Detect which cell encompasses the target text, then output its [x, y] center coordinate. 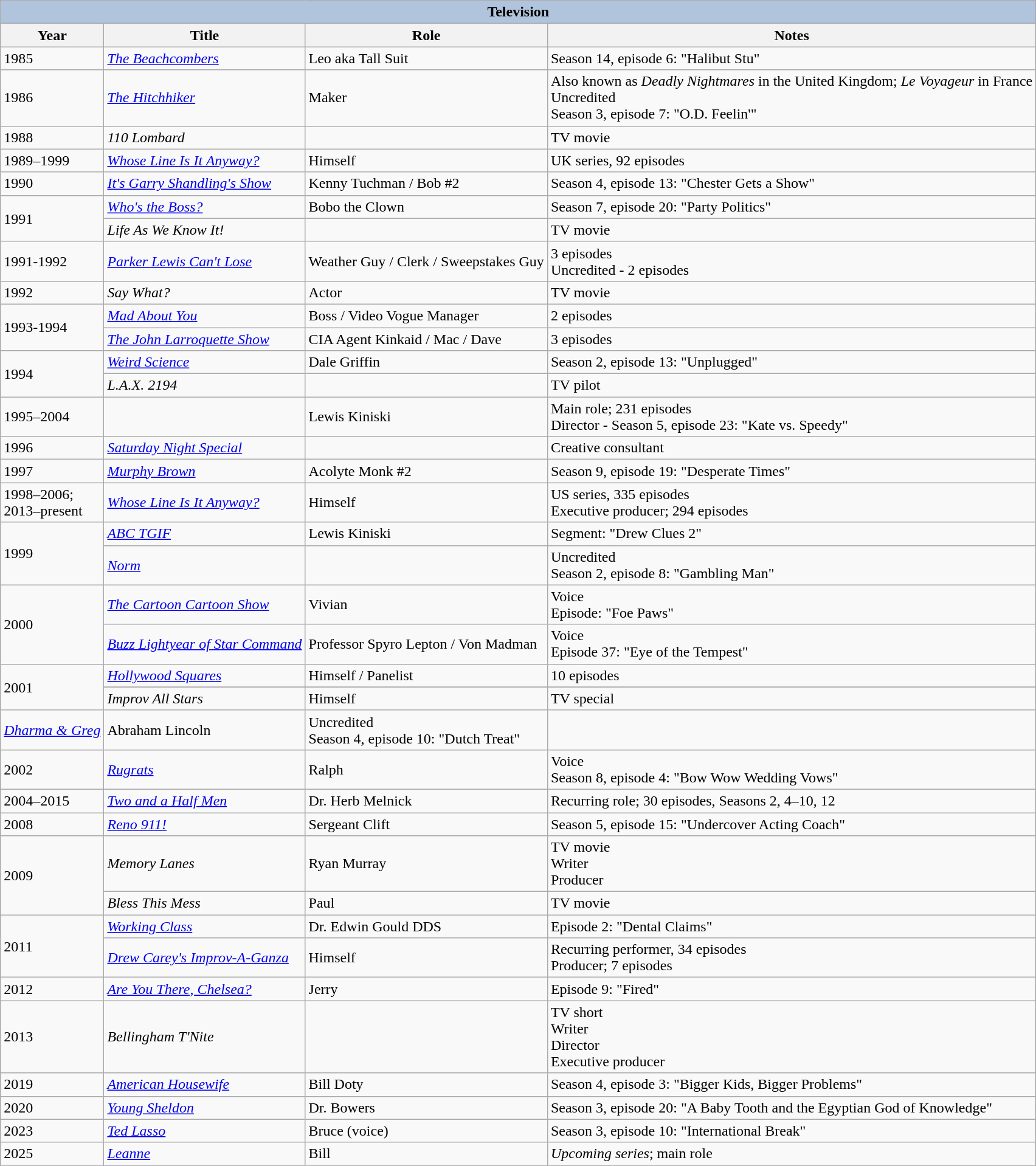
CIA Agent Kinkaid / Mac / Dave [426, 339]
3 episodes [792, 339]
American Housewife [204, 1085]
The Cartoon Cartoon Show [204, 604]
2012 [52, 989]
TV pilot [792, 385]
Leo aka Tall Suit [426, 58]
1997 [52, 471]
Recurring performer, 34 episodes Producer; 7 episodes [792, 958]
2019 [52, 1085]
Upcoming series; main role [792, 1154]
Dr. Herb Melnick [426, 801]
Dharma & Greg [52, 730]
Dr. Edwin Gould DDS [426, 926]
Year [52, 35]
110 Lombard [204, 137]
TV special [792, 699]
Title [204, 35]
The Beachcombers [204, 58]
Season 9, episode 19: "Desperate Times" [792, 471]
Bellingham T'Nite [204, 1037]
Ted Lasso [204, 1131]
1994 [52, 374]
Drew Carey's Improv-A-Ganza [204, 958]
1995–2004 [52, 417]
Dale Griffin [426, 362]
Segment: "Drew Clues 2" [792, 534]
Season 4, episode 13: "Chester Gets a Show" [792, 184]
Dr. Bowers [426, 1108]
Voice Season 8, episode 4: "Bow Wow Wedding Vows" [792, 770]
Season 14, episode 6: "Halibut Stu" [792, 58]
UK series, 92 episodes [792, 160]
2000 [52, 624]
Mad About You [204, 316]
Professor Spyro Lepton / Von Madman [426, 644]
Also known as Deadly Nightmares in the United Kingdom; Le Voyageur in France Uncredited Season 3, episode 7: "O.D. Feelin'" [792, 98]
Season 4, episode 3: "Bigger Kids, Bigger Problems" [792, 1085]
3 episodes Uncredited - 2 episodes [792, 261]
2025 [52, 1154]
1998–2006;2013–present [52, 502]
TV short Writer Director Executive producer [792, 1037]
Murphy Brown [204, 471]
Main role; 231 episodes Director - Season 5, episode 23: "Kate vs. Speedy" [792, 417]
2002 [52, 770]
Two and a Half Men [204, 801]
1991 [52, 218]
Rugrats [204, 770]
Season 3, episode 10: "International Break" [792, 1131]
Maker [426, 98]
Himself / Panelist [426, 675]
1988 [52, 137]
L.A.X. 2194 [204, 385]
2013 [52, 1037]
Season 7, episode 20: "Party Politics" [792, 207]
1986 [52, 98]
2008 [52, 824]
2001 [52, 687]
Weird Science [204, 362]
Episode 2: "Dental Claims" [792, 926]
Bless This Mess [204, 903]
Role [426, 35]
Abraham Lincoln [204, 730]
Sergeant Clift [426, 824]
Kenny Tuchman / Bob #2 [426, 184]
Notes [792, 35]
Uncredited Season 2, episode 8: "Gambling Man" [792, 565]
Season 3, episode 20: "A Baby Tooth and the Egyptian God of Knowledge" [792, 1108]
Ralph [426, 770]
Episode 9: "Fired" [792, 989]
The John Larroquette Show [204, 339]
Voice Episode: "Foe Paws" [792, 604]
2023 [52, 1131]
Bobo the Clown [426, 207]
Boss / Video Vogue Manager [426, 316]
2011 [52, 946]
Saturday Night Special [204, 448]
Uncredited Season 4, episode 10: "Dutch Treat" [426, 730]
Acolyte Monk #2 [426, 471]
Actor [426, 292]
TV movie Writer Producer [792, 864]
Vivian [426, 604]
1999 [52, 553]
Season 5, episode 15: "Undercover Acting Coach" [792, 824]
Leanne [204, 1154]
Parker Lewis Can't Lose [204, 261]
Young Sheldon [204, 1108]
Weather Guy / Clerk / Sweepstakes Guy [426, 261]
Hollywood Squares [204, 675]
Ryan Murray [426, 864]
1993-1994 [52, 327]
Who's the Boss? [204, 207]
Working Class [204, 926]
Paul [426, 903]
Are You There, Chelsea? [204, 989]
Bill Doty [426, 1085]
10 episodes [792, 675]
Life As We Know It! [204, 230]
Jerry [426, 989]
US series, 335 episodes Executive producer; 294 episodes [792, 502]
Memory Lanes [204, 864]
Reno 911! [204, 824]
Television [518, 12]
ABC TGIF [204, 534]
Improv All Stars [204, 699]
Recurring role; 30 episodes, Seasons 2, 4–10, 12 [792, 801]
1985 [52, 58]
It's Garry Shandling's Show [204, 184]
The Hitchhiker [204, 98]
2020 [52, 1108]
Say What? [204, 292]
1989–1999 [52, 160]
1991-1992 [52, 261]
2004–2015 [52, 801]
Buzz Lightyear of Star Command [204, 644]
1996 [52, 448]
2009 [52, 875]
Voice Episode 37: "Eye of the Tempest" [792, 644]
1992 [52, 292]
2 episodes [792, 316]
Bruce (voice) [426, 1131]
Season 2, episode 13: "Unplugged" [792, 362]
Bill [426, 1154]
Norm [204, 565]
Creative consultant [792, 448]
1990 [52, 184]
